For the text-containing cell, return its midpoint in [x, y] coordinate format. 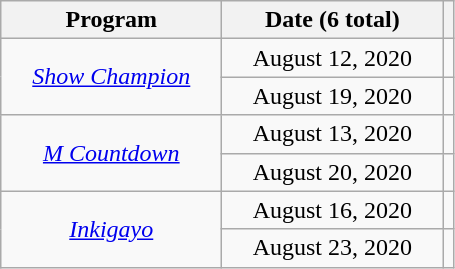
August 13, 2020 [332, 134]
August 16, 2020 [332, 210]
August 12, 2020 [332, 58]
M Countdown [112, 153]
Date (6 total) [332, 20]
August 20, 2020 [332, 172]
Program [112, 20]
August 19, 2020 [332, 96]
Show Champion [112, 77]
August 23, 2020 [332, 248]
Inkigayo [112, 229]
